Provide the (X, Y) coordinate of the cell's center where the given text is located.  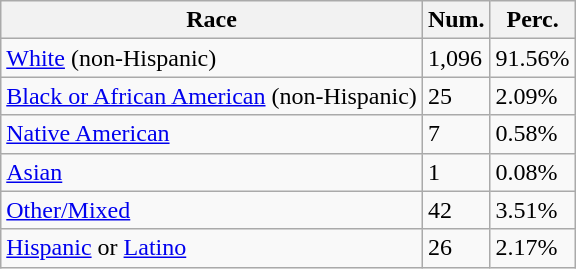
Hispanic or Latino (212, 248)
Native American (212, 134)
42 (456, 210)
25 (456, 96)
26 (456, 248)
Race (212, 20)
Asian (212, 172)
1 (456, 172)
Black or African American (non-Hispanic) (212, 96)
7 (456, 134)
3.51% (532, 210)
0.58% (532, 134)
Num. (456, 20)
2.09% (532, 96)
Other/Mixed (212, 210)
2.17% (532, 248)
White (non-Hispanic) (212, 58)
0.08% (532, 172)
1,096 (456, 58)
Perc. (532, 20)
91.56% (532, 58)
